Provide the [X, Y] coordinate of the cell's center where the given text is located.  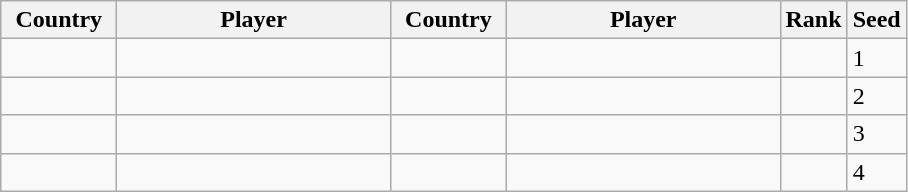
3 [876, 134]
4 [876, 172]
Seed [876, 20]
2 [876, 96]
1 [876, 58]
Rank [814, 20]
